Determine the (x, y) coordinate at the center of the cell enclosing the given text.  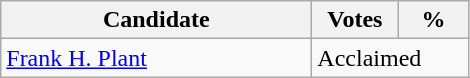
Candidate (156, 20)
% (434, 20)
Acclaimed (390, 58)
Frank H. Plant (156, 58)
Votes (355, 20)
